Search for the cell housing the specified text and yield its (x, y) center coordinate. 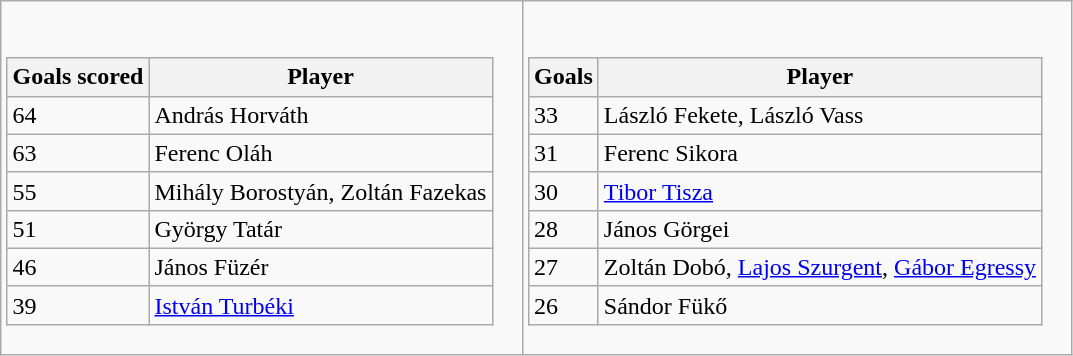
István Turbéki (320, 305)
Ferenc Oláh (320, 153)
26 (564, 305)
László Fekete, László Vass (820, 115)
28 (564, 229)
Ferenc Sikora (820, 153)
Goals scored (78, 77)
György Tatár (320, 229)
64 (78, 115)
27 (564, 267)
András Horváth (320, 115)
Zoltán Dobó, Lajos Szurgent, Gábor Egressy (820, 267)
Goals scored Player 64 András Horváth 63 Ferenc Oláh 55 Mihály Borostyán, Zoltán Fazekas 51 György Tatár 46 János Füzér 39 István Turbéki (262, 178)
33 (564, 115)
Goals (564, 77)
63 (78, 153)
51 (78, 229)
39 (78, 305)
Sándor Fükő (820, 305)
János Füzér (320, 267)
Tibor Tisza (820, 191)
30 (564, 191)
Mihály Borostyán, Zoltán Fazekas (320, 191)
János Görgei (820, 229)
46 (78, 267)
31 (564, 153)
55 (78, 191)
